Pinpoint the cell where the given text exists, returning its (X, Y) midpoint coordinate. 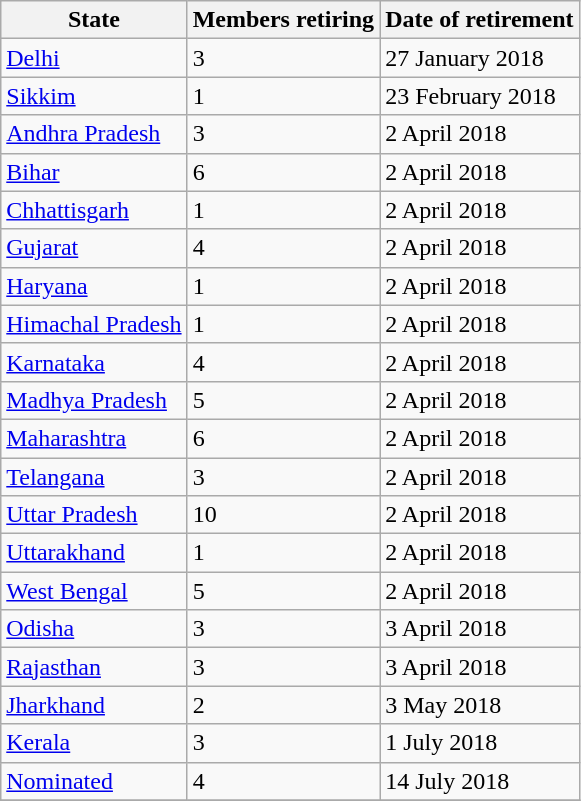
Rajasthan (94, 667)
State (94, 20)
Maharashtra (94, 438)
Uttarakhand (94, 553)
1 July 2018 (480, 743)
Telangana (94, 477)
Andhra Pradesh (94, 134)
Kerala (94, 743)
Nominated (94, 781)
Bihar (94, 172)
Jharkhand (94, 705)
10 (284, 515)
Uttar Pradesh (94, 515)
Haryana (94, 286)
Sikkim (94, 96)
3 May 2018 (480, 705)
Chhattisgarh (94, 210)
14 July 2018 (480, 781)
West Bengal (94, 591)
27 January 2018 (480, 58)
Delhi (94, 58)
Members retiring (284, 20)
Gujarat (94, 248)
Himachal Pradesh (94, 324)
Odisha (94, 629)
23 February 2018 (480, 96)
Date of retirement (480, 20)
2 (284, 705)
Karnataka (94, 362)
Madhya Pradesh (94, 400)
